Find where the given text appears and provide that cell's center as (x, y) coordinate. 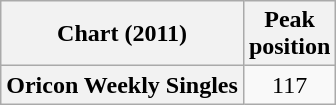
Chart (2011) (122, 34)
Peakposition (289, 34)
Oricon Weekly Singles (122, 85)
117 (289, 85)
